Output the (X, Y) coordinate of the center of the cell containing the given text.  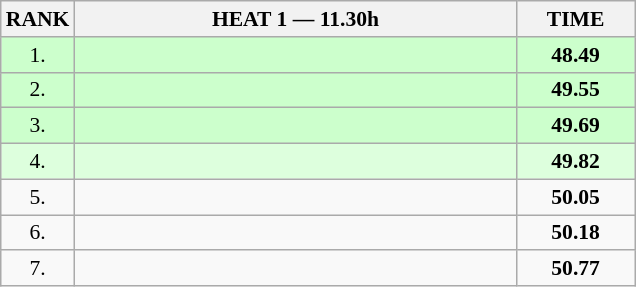
2. (38, 90)
50.77 (576, 269)
4. (38, 162)
1. (38, 55)
6. (38, 233)
RANK (38, 19)
7. (38, 269)
3. (38, 126)
49.69 (576, 126)
48.49 (576, 55)
TIME (576, 19)
HEAT 1 — 11.30h (295, 19)
50.05 (576, 197)
5. (38, 197)
49.82 (576, 162)
49.55 (576, 90)
50.18 (576, 233)
